Provide the [X, Y] coordinate of the cell's center where the given text is located.  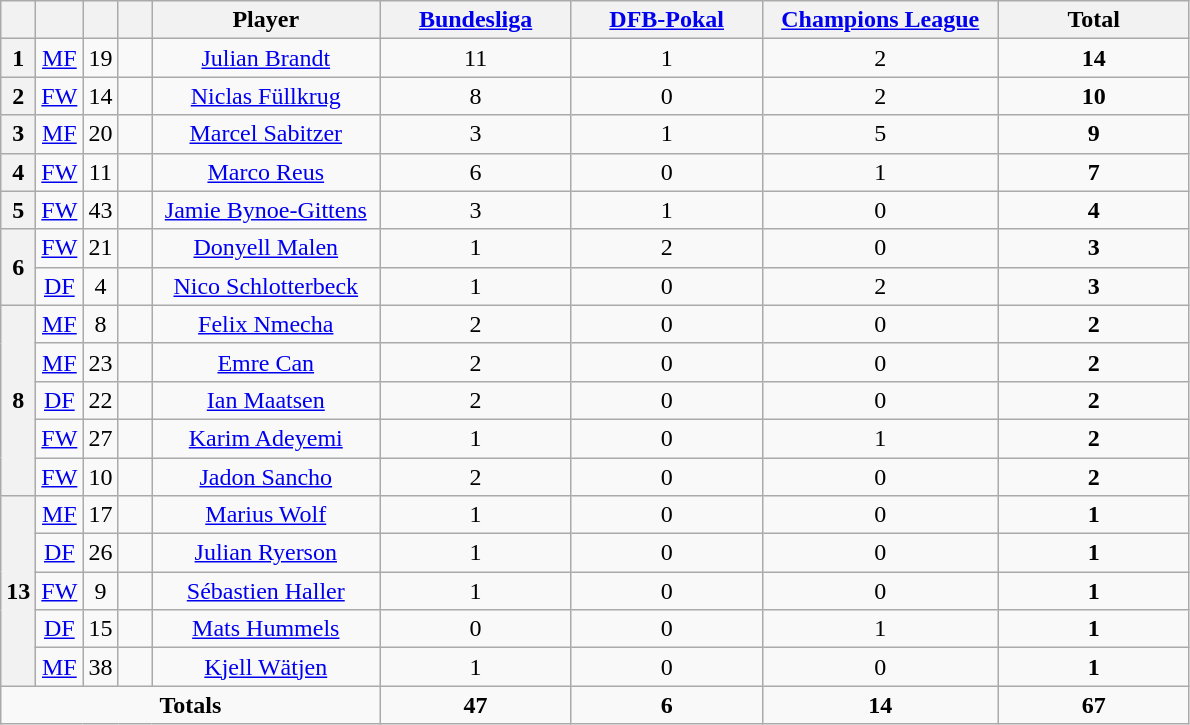
Ian Maatsen [266, 400]
Karim Adeyemi [266, 438]
Donyell Malen [266, 248]
Sébastien Haller [266, 591]
7 [1094, 172]
21 [100, 248]
Jadon Sancho [266, 477]
Julian Brandt [266, 58]
Champions League [880, 20]
27 [100, 438]
Total [1094, 20]
Emre Can [266, 362]
Player [266, 20]
Marcel Sabitzer [266, 134]
Niclas Füllkrug [266, 96]
67 [1094, 705]
38 [100, 667]
47 [476, 705]
Nico Schlotterbeck [266, 286]
17 [100, 515]
Marius Wolf [266, 515]
Bundesliga [476, 20]
23 [100, 362]
22 [100, 400]
Kjell Wätjen [266, 667]
15 [100, 629]
Marco Reus [266, 172]
13 [18, 591]
20 [100, 134]
Felix Nmecha [266, 324]
19 [100, 58]
Mats Hummels [266, 629]
43 [100, 210]
Totals [190, 705]
DFB-Pokal [666, 20]
26 [100, 553]
Jamie Bynoe-Gittens [266, 210]
Julian Ryerson [266, 553]
